Provide the (X, Y) coordinate of the cell's center where the given text is located.  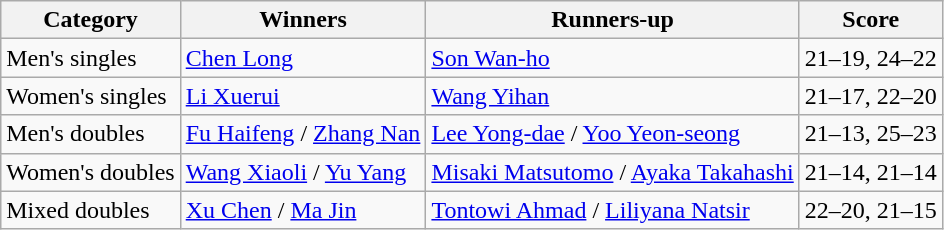
Chen Long (303, 58)
Mixed doubles (90, 210)
Misaki Matsutomo / Ayaka Takahashi (612, 172)
Lee Yong-dae / Yoo Yeon-seong (612, 134)
Men's doubles (90, 134)
21–13, 25–23 (870, 134)
Tontowi Ahmad / Liliyana Natsir (612, 210)
Son Wan-ho (612, 58)
Category (90, 20)
Li Xuerui (303, 96)
21–19, 24–22 (870, 58)
Wang Yihan (612, 96)
Men's singles (90, 58)
Winners (303, 20)
21–17, 22–20 (870, 96)
Runners-up (612, 20)
22–20, 21–15 (870, 210)
Women's doubles (90, 172)
Wang Xiaoli / Yu Yang (303, 172)
21–14, 21–14 (870, 172)
Women's singles (90, 96)
Xu Chen / Ma Jin (303, 210)
Fu Haifeng / Zhang Nan (303, 134)
Score (870, 20)
